Search for the cell housing the specified text and yield its [X, Y] center coordinate. 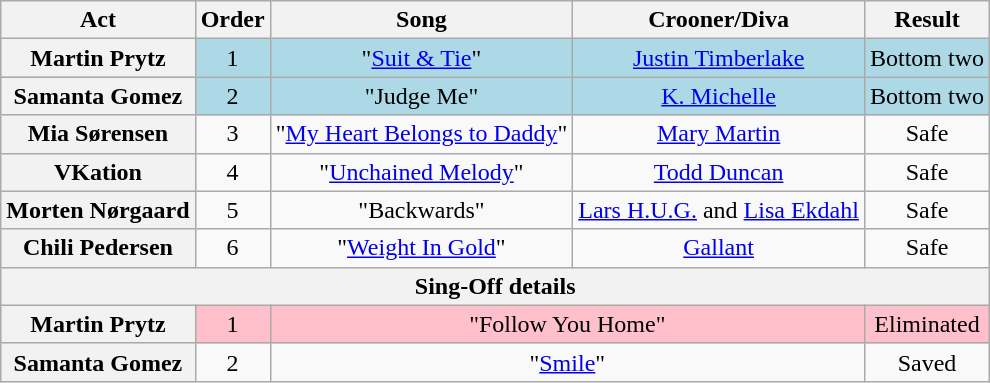
"Follow You Home" [567, 324]
K. Michelle [719, 96]
Song [422, 20]
"Smile" [567, 362]
Result [926, 20]
Chili Pedersen [98, 248]
Justin Timberlake [719, 58]
Saved [926, 362]
Act [98, 20]
Todd Duncan [719, 172]
VKation [98, 172]
"My Heart Belongs to Daddy" [422, 134]
Gallant [719, 248]
3 [232, 134]
"Unchained Melody" [422, 172]
Lars H.U.G. and Lisa Ekdahl [719, 210]
Eliminated [926, 324]
5 [232, 210]
Mia Sørensen [98, 134]
"Backwards" [422, 210]
4 [232, 172]
Mary Martin [719, 134]
"Weight In Gold" [422, 248]
Order [232, 20]
Crooner/Diva [719, 20]
Sing-Off details [496, 286]
6 [232, 248]
"Suit & Tie" [422, 58]
"Judge Me" [422, 96]
Morten Nørgaard [98, 210]
